Determine the [X, Y] coordinate at the center of the cell enclosing the given text.  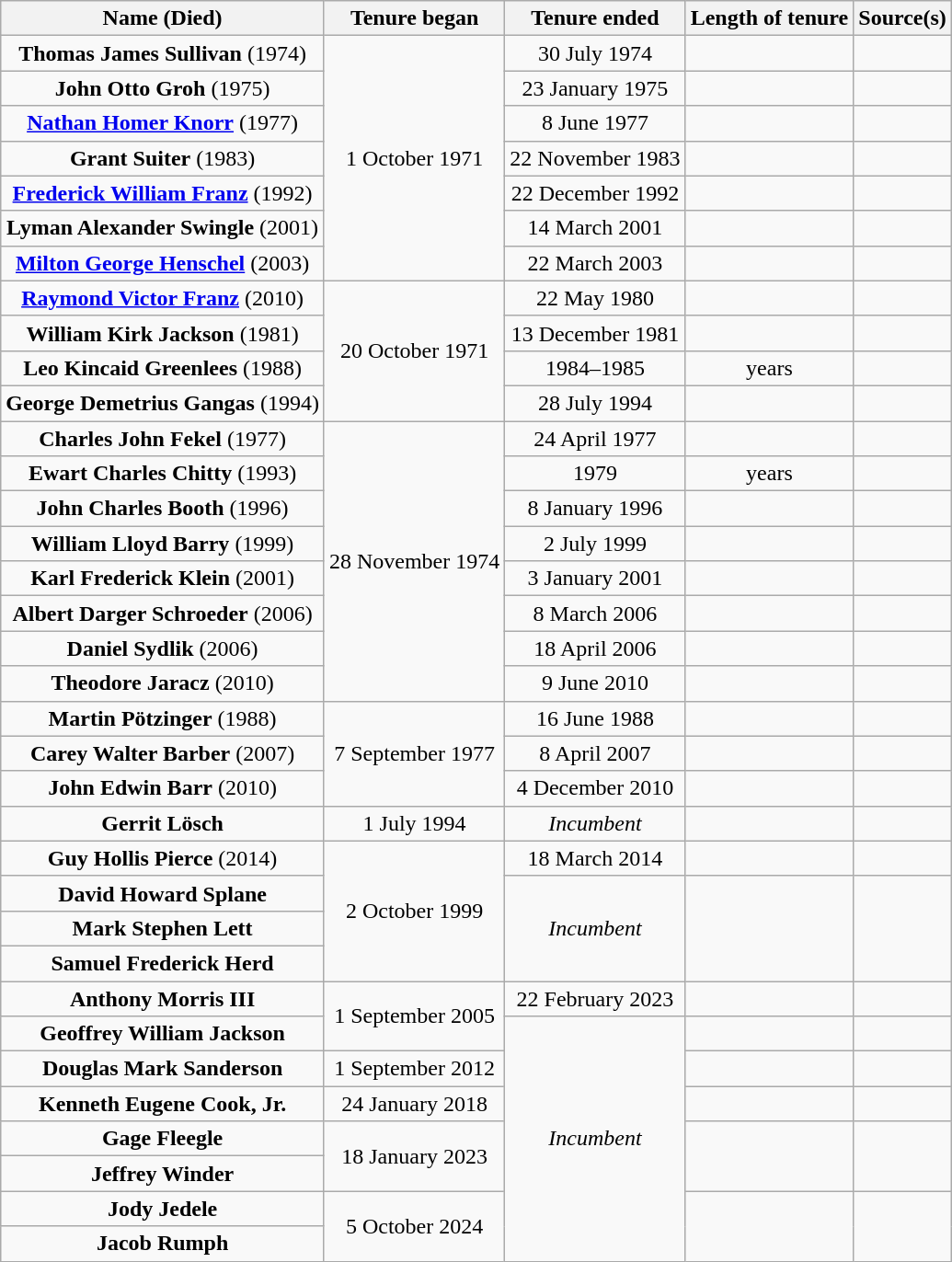
Source(s) [903, 18]
30 July 1974 [595, 53]
8 March 2006 [595, 614]
Tenure ended [595, 18]
2 July 1999 [595, 544]
23 January 1975 [595, 88]
8 January 1996 [595, 509]
8 June 1977 [595, 123]
9 June 2010 [595, 683]
John Otto Groh (1975) [163, 88]
Tenure began [414, 18]
1 September 2012 [414, 1069]
8 April 2007 [595, 753]
13 December 1981 [595, 333]
John Edwin Barr (2010) [163, 788]
Gerrit Lösch [163, 823]
Anthony Morris III [163, 998]
22 December 1992 [595, 193]
Length of tenure [769, 18]
Name (Died) [163, 18]
18 January 2023 [414, 1156]
2 October 1999 [414, 911]
1 September 2005 [414, 1015]
Geoffrey William Jackson [163, 1034]
Jeffrey Winder [163, 1174]
1984–1985 [595, 368]
Kenneth Eugene Cook, Jr. [163, 1104]
5 October 2024 [414, 1226]
1 July 1994 [414, 823]
Gage Fleegle [163, 1139]
Carey Walter Barber (2007) [163, 753]
John Charles Booth (1996) [163, 509]
Guy Hollis Pierce (2014) [163, 858]
24 April 1977 [595, 439]
Raymond Victor Franz (2010) [163, 298]
28 July 1994 [595, 403]
7 September 1977 [414, 753]
22 February 2023 [595, 998]
Charles John Fekel (1977) [163, 439]
Douglas Mark Sanderson [163, 1069]
20 October 1971 [414, 350]
22 March 2003 [595, 263]
3 January 2001 [595, 579]
Albert Darger Schroeder (2006) [163, 614]
George Demetrius Gangas (1994) [163, 403]
William Kirk Jackson (1981) [163, 333]
Thomas James Sullivan (1974) [163, 53]
Daniel Sydlik (2006) [163, 648]
Karl Frederick Klein (2001) [163, 579]
Ewart Charles Chitty (1993) [163, 474]
Samuel Frederick Herd [163, 963]
Martin Pötzinger (1988) [163, 718]
Grant Suiter (1983) [163, 158]
Jacob Rumph [163, 1244]
24 January 2018 [414, 1104]
David Howard Splane [163, 893]
16 June 1988 [595, 718]
14 March 2001 [595, 228]
1 October 1971 [414, 158]
22 November 1983 [595, 158]
28 November 1974 [414, 561]
Leo Kincaid Greenlees (1988) [163, 368]
Nathan Homer Knorr (1977) [163, 123]
Theodore Jaracz (2010) [163, 683]
Jody Jedele [163, 1209]
1979 [595, 474]
18 April 2006 [595, 648]
Milton George Henschel (2003) [163, 263]
Lyman Alexander Swingle (2001) [163, 228]
22 May 1980 [595, 298]
4 December 2010 [595, 788]
18 March 2014 [595, 858]
Frederick William Franz (1992) [163, 193]
Mark Stephen Lett [163, 928]
William Lloyd Barry (1999) [163, 544]
